Determine the [x, y] coordinate at the center of the cell enclosing the given text.  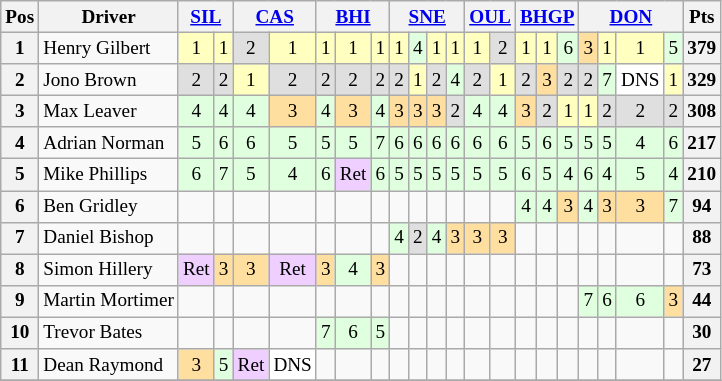
Mike Phillips [109, 175]
OUL [490, 17]
27 [702, 365]
217 [702, 143]
8 [20, 270]
308 [702, 111]
BHGP [547, 17]
329 [702, 80]
SIL [206, 17]
CAS [274, 17]
Simon Hillery [109, 270]
11 [20, 365]
Martin Mortimer [109, 301]
Trevor Bates [109, 333]
379 [702, 48]
10 [20, 333]
Max Leaver [109, 111]
94 [702, 206]
Dean Raymond [109, 365]
Pos [20, 17]
DON [631, 17]
210 [702, 175]
Driver [109, 17]
Ben Gridley [109, 206]
SNE [428, 17]
Pts [702, 17]
30 [702, 333]
Jono Brown [109, 80]
Henry Gilbert [109, 48]
88 [702, 238]
Daniel Bishop [109, 238]
73 [702, 270]
44 [702, 301]
BHI [352, 17]
Adrian Norman [109, 143]
9 [20, 301]
